Scan for the cell matching the given text and deliver its (x, y) coordinate at center. 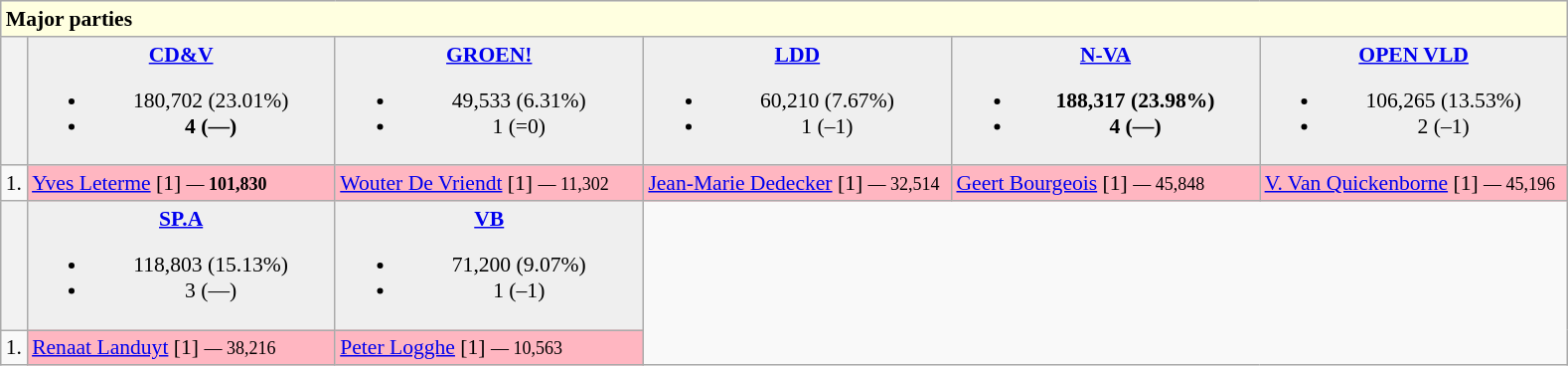
Peter Logghe [1] — 10,563 (489, 348)
Major parties (785, 19)
OPEN VLD106,265 (13.53%)2 (–1) (1414, 101)
Yves Leterme [1] — 101,830 (181, 184)
LDD60,210 (7.67%)1 (–1) (797, 101)
N-VA188,317 (23.98%)4 (—) (1105, 101)
Geert Bourgeois [1] — 45,848 (1105, 184)
CD&V 180,702 (23.01%)4 (—) (181, 101)
VB71,200 (9.07%)1 (–1) (489, 266)
Wouter De Vriendt [1] — 11,302 (489, 184)
GROEN!49,533 (6.31%)1 (=0) (489, 101)
V. Van Quickenborne [1] — 45,196 (1414, 184)
Renaat Landuyt [1] — 38,216 (181, 348)
SP.A 118,803 (15.13%)3 (—) (181, 266)
Jean-Marie Dedecker [1] — 32,514 (797, 184)
